Output the [X, Y] coordinate of the center of the cell containing the given text.  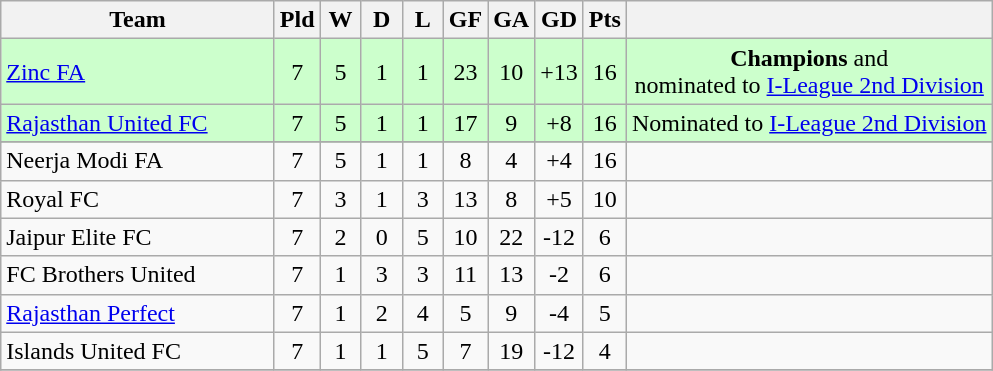
Nominated to I-League 2nd Division [809, 123]
L [422, 20]
Royal FC [138, 199]
+8 [560, 123]
Team [138, 20]
+5 [560, 199]
Champions andnominated to I-League 2nd Division [809, 72]
17 [465, 123]
Pld [297, 20]
Rajasthan United FC [138, 123]
0 [382, 237]
Islands United FC [138, 351]
11 [465, 275]
Jaipur Elite FC [138, 237]
GF [465, 20]
+13 [560, 72]
+4 [560, 161]
22 [512, 237]
Rajasthan Perfect [138, 313]
-2 [560, 275]
GD [560, 20]
19 [512, 351]
Neerja Modi FA [138, 161]
D [382, 20]
GA [512, 20]
W [340, 20]
Zinc FA [138, 72]
Pts [604, 20]
FC Brothers United [138, 275]
23 [465, 72]
-4 [560, 313]
